Pinpoint the cell where the given text exists, returning its (X, Y) midpoint coordinate. 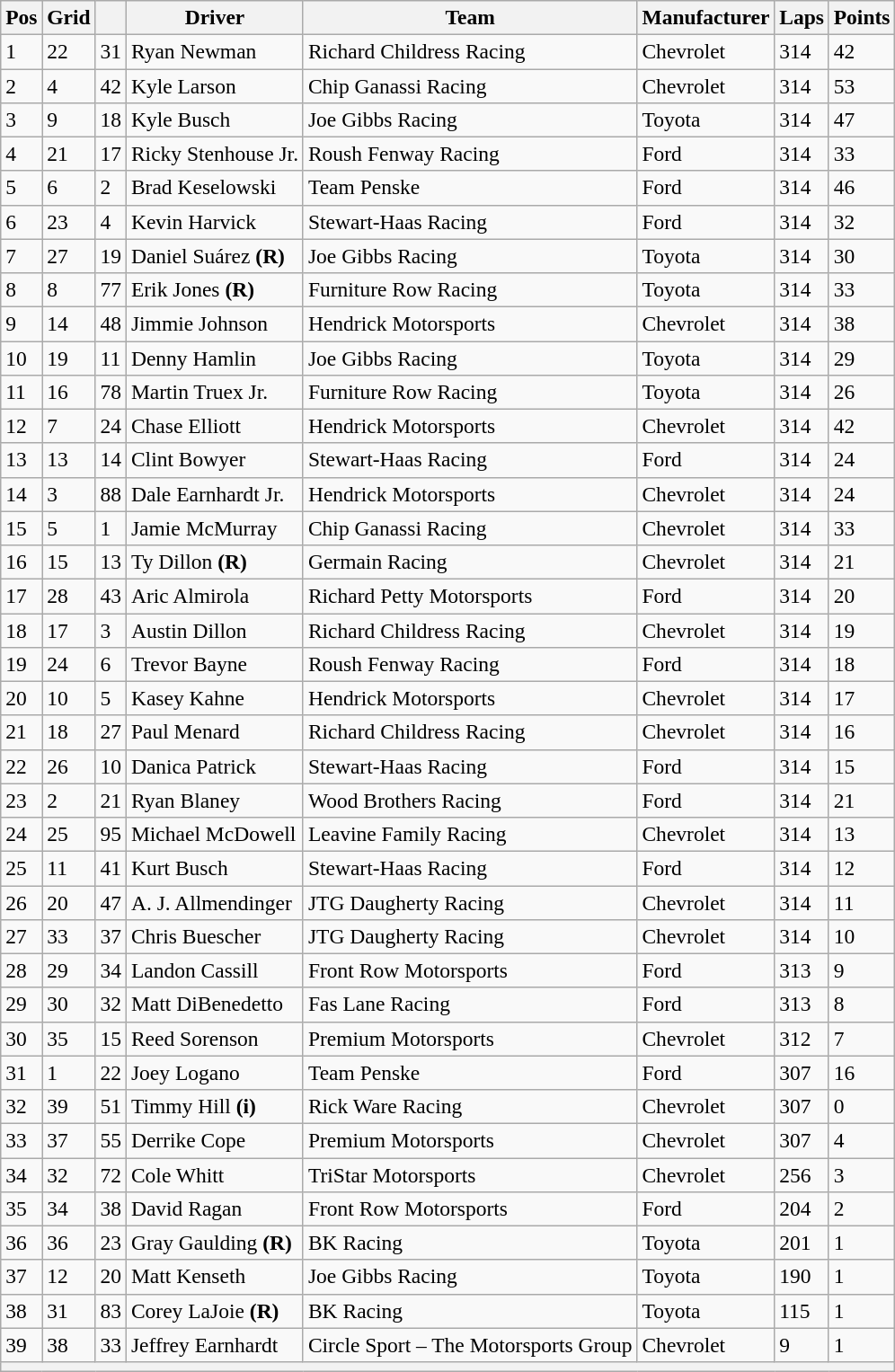
Aric Almirola (214, 596)
Ricky Stenhouse Jr. (214, 154)
Wood Brothers Racing (470, 801)
Matt DiBenedetto (214, 1005)
Ryan Newman (214, 51)
78 (111, 392)
Chris Buescher (214, 936)
Manufacturer (706, 17)
Jimmie Johnson (214, 323)
Fas Lane Racing (470, 1005)
88 (111, 494)
Dale Earnhardt Jr. (214, 494)
46 (862, 188)
Pos (22, 17)
Daniel Suárez (R) (214, 256)
Erik Jones (R) (214, 289)
Michael McDowell (214, 834)
Kyle Busch (214, 119)
Team (470, 17)
190 (802, 1277)
Germain Racing (470, 562)
Kevin Harvick (214, 222)
Kasey Kahne (214, 698)
201 (802, 1243)
256 (802, 1174)
Jeffrey Earnhardt (214, 1345)
Richard Petty Motorsports (470, 596)
43 (111, 596)
Gray Gaulding (R) (214, 1243)
51 (111, 1106)
48 (111, 323)
Reed Sorenson (214, 1039)
Brad Keselowski (214, 188)
Ty Dillon (R) (214, 562)
Ryan Blaney (214, 801)
Leavine Family Racing (470, 834)
A. J. Allmendinger (214, 902)
Matt Kenseth (214, 1277)
312 (802, 1039)
Danica Patrick (214, 766)
Grid (68, 17)
Denny Hamlin (214, 358)
Kurt Busch (214, 868)
Corey LaJoie (R) (214, 1311)
Chase Elliott (214, 426)
David Ragan (214, 1208)
Circle Sport – The Motorsports Group (470, 1345)
Jamie McMurray (214, 528)
Martin Truex Jr. (214, 392)
Laps (802, 17)
77 (111, 289)
Derrike Cope (214, 1140)
TriStar Motorsports (470, 1174)
72 (111, 1174)
Points (862, 17)
55 (111, 1140)
Trevor Bayne (214, 664)
Rick Ware Racing (470, 1106)
Driver (214, 17)
Clint Bowyer (214, 460)
41 (111, 868)
Paul Menard (214, 732)
53 (862, 85)
0 (862, 1106)
Joey Logano (214, 1073)
83 (111, 1311)
Austin Dillon (214, 630)
Landon Cassill (214, 970)
95 (111, 834)
115 (802, 1311)
204 (802, 1208)
Cole Whitt (214, 1174)
Kyle Larson (214, 85)
Timmy Hill (i) (214, 1106)
